Provide the (X, Y) coordinate of the cell's center where the given text is located.  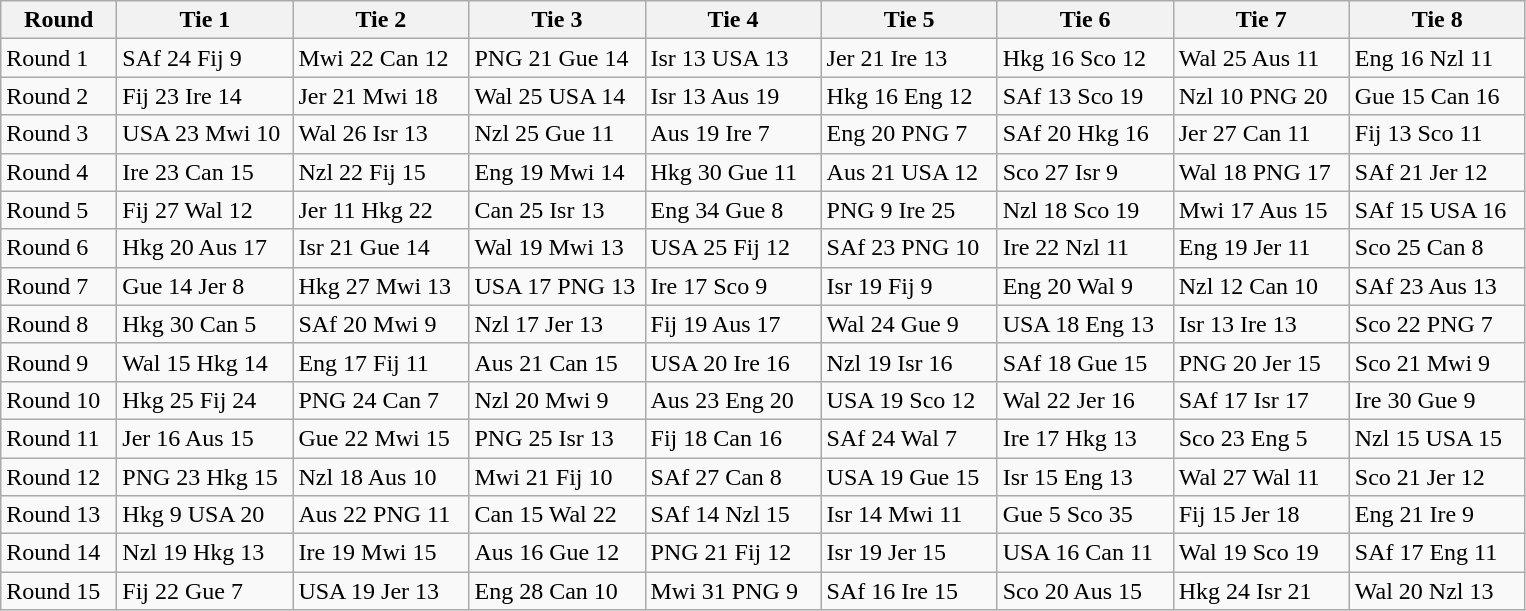
Aus 21 USA 12 (909, 172)
Aus 23 Eng 20 (733, 400)
Hkg 27 Mwi 13 (381, 286)
USA 17 PNG 13 (557, 286)
SAf 21 Jer 12 (1437, 172)
USA 19 Gue 15 (909, 477)
Round 8 (59, 324)
Isr 15 Eng 13 (1085, 477)
Gue 22 Mwi 15 (381, 438)
Wal 25 Aus 11 (1261, 58)
Nzl 15 USA 15 (1437, 438)
Wal 18 PNG 17 (1261, 172)
Hkg 16 Sco 12 (1085, 58)
Ire 30 Gue 9 (1437, 400)
Hkg 30 Can 5 (205, 324)
SAf 20 Mwi 9 (381, 324)
Round 15 (59, 591)
Nzl 19 Isr 16 (909, 362)
Sco 20 Aus 15 (1085, 591)
Tie 8 (1437, 20)
PNG 21 Gue 14 (557, 58)
Jer 11 Hkg 22 (381, 210)
Isr 13 Ire 13 (1261, 324)
Round (59, 20)
Ire 22 Nzl 11 (1085, 248)
SAf 27 Can 8 (733, 477)
SAf 14 Nzl 15 (733, 515)
Tie 1 (205, 20)
PNG 25 Isr 13 (557, 438)
Fij 18 Can 16 (733, 438)
Jer 21 Ire 13 (909, 58)
Nzl 25 Gue 11 (557, 134)
Eng 21 Ire 9 (1437, 515)
Hkg 30 Gue 11 (733, 172)
Wal 19 Mwi 13 (557, 248)
Sco 22 PNG 7 (1437, 324)
SAf 15 USA 16 (1437, 210)
Round 1 (59, 58)
Isr 19 Fij 9 (909, 286)
Round 10 (59, 400)
Nzl 22 Fij 15 (381, 172)
Isr 14 Mwi 11 (909, 515)
Hkg 20 Aus 17 (205, 248)
SAf 24 Fij 9 (205, 58)
Aus 16 Gue 12 (557, 553)
Gue 15 Can 16 (1437, 96)
Hkg 24 Isr 21 (1261, 591)
Wal 26 Isr 13 (381, 134)
Sco 27 Isr 9 (1085, 172)
USA 23 Mwi 10 (205, 134)
Tie 4 (733, 20)
Tie 3 (557, 20)
Aus 19 Ire 7 (733, 134)
Jer 16 Aus 15 (205, 438)
Aus 21 Can 15 (557, 362)
Round 11 (59, 438)
Fij 13 Sco 11 (1437, 134)
USA 19 Sco 12 (909, 400)
Round 5 (59, 210)
Wal 20 Nzl 13 (1437, 591)
SAf 13 Sco 19 (1085, 96)
Isr 13 USA 13 (733, 58)
PNG 24 Can 7 (381, 400)
Jer 21 Mwi 18 (381, 96)
SAf 18 Gue 15 (1085, 362)
USA 18 Eng 13 (1085, 324)
Nzl 19 Hkg 13 (205, 553)
Ire 17 Hkg 13 (1085, 438)
Fij 19 Aus 17 (733, 324)
Round 7 (59, 286)
Nzl 20 Mwi 9 (557, 400)
Fij 27 Wal 12 (205, 210)
Mwi 31 PNG 9 (733, 591)
Round 6 (59, 248)
Wal 24 Gue 9 (909, 324)
Round 9 (59, 362)
Nzl 18 Aus 10 (381, 477)
Mwi 22 Can 12 (381, 58)
SAf 17 Eng 11 (1437, 553)
Tie 5 (909, 20)
USA 19 Jer 13 (381, 591)
Sco 21 Mwi 9 (1437, 362)
USA 20 Ire 16 (733, 362)
PNG 23 Hkg 15 (205, 477)
Eng 17 Fij 11 (381, 362)
Fij 15 Jer 18 (1261, 515)
Eng 20 Wal 9 (1085, 286)
Round 3 (59, 134)
Round 13 (59, 515)
Wal 19 Sco 19 (1261, 553)
Nzl 18 Sco 19 (1085, 210)
SAf 16 Ire 15 (909, 591)
Can 15 Wal 22 (557, 515)
Tie 7 (1261, 20)
Sco 25 Can 8 (1437, 248)
USA 16 Can 11 (1085, 553)
Isr 19 Jer 15 (909, 553)
Eng 20 PNG 7 (909, 134)
Hkg 9 USA 20 (205, 515)
PNG 20 Jer 15 (1261, 362)
Mwi 17 Aus 15 (1261, 210)
Sco 21 Jer 12 (1437, 477)
Mwi 21 Fij 10 (557, 477)
Round 12 (59, 477)
PNG 9 Ire 25 (909, 210)
Nzl 12 Can 10 (1261, 286)
Eng 16 Nzl 11 (1437, 58)
Eng 19 Mwi 14 (557, 172)
Ire 19 Mwi 15 (381, 553)
Fij 23 Ire 14 (205, 96)
Eng 28 Can 10 (557, 591)
USA 25 Fij 12 (733, 248)
Round 14 (59, 553)
Can 25 Isr 13 (557, 210)
Ire 17 Sco 9 (733, 286)
Hkg 25 Fij 24 (205, 400)
SAf 24 Wal 7 (909, 438)
PNG 21 Fij 12 (733, 553)
Nzl 17 Jer 13 (557, 324)
Hkg 16 Eng 12 (909, 96)
SAf 23 Aus 13 (1437, 286)
Tie 6 (1085, 20)
Wal 27 Wal 11 (1261, 477)
Isr 21 Gue 14 (381, 248)
Aus 22 PNG 11 (381, 515)
Wal 25 USA 14 (557, 96)
Sco 23 Eng 5 (1261, 438)
Jer 27 Can 11 (1261, 134)
Wal 15 Hkg 14 (205, 362)
Fij 22 Gue 7 (205, 591)
SAf 20 Hkg 16 (1085, 134)
SAf 17 Isr 17 (1261, 400)
SAf 23 PNG 10 (909, 248)
Eng 19 Jer 11 (1261, 248)
Isr 13 Aus 19 (733, 96)
Gue 14 Jer 8 (205, 286)
Round 4 (59, 172)
Ire 23 Can 15 (205, 172)
Eng 34 Gue 8 (733, 210)
Gue 5 Sco 35 (1085, 515)
Round 2 (59, 96)
Nzl 10 PNG 20 (1261, 96)
Wal 22 Jer 16 (1085, 400)
Tie 2 (381, 20)
